Provide the (x, y) coordinate of the cell's center where the given text is located.  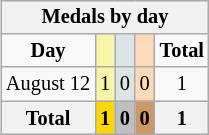
Day (48, 51)
August 12 (48, 84)
Medals by day (105, 17)
